Return the [x, y] coordinate for the center point of the cell that contains the specified text.  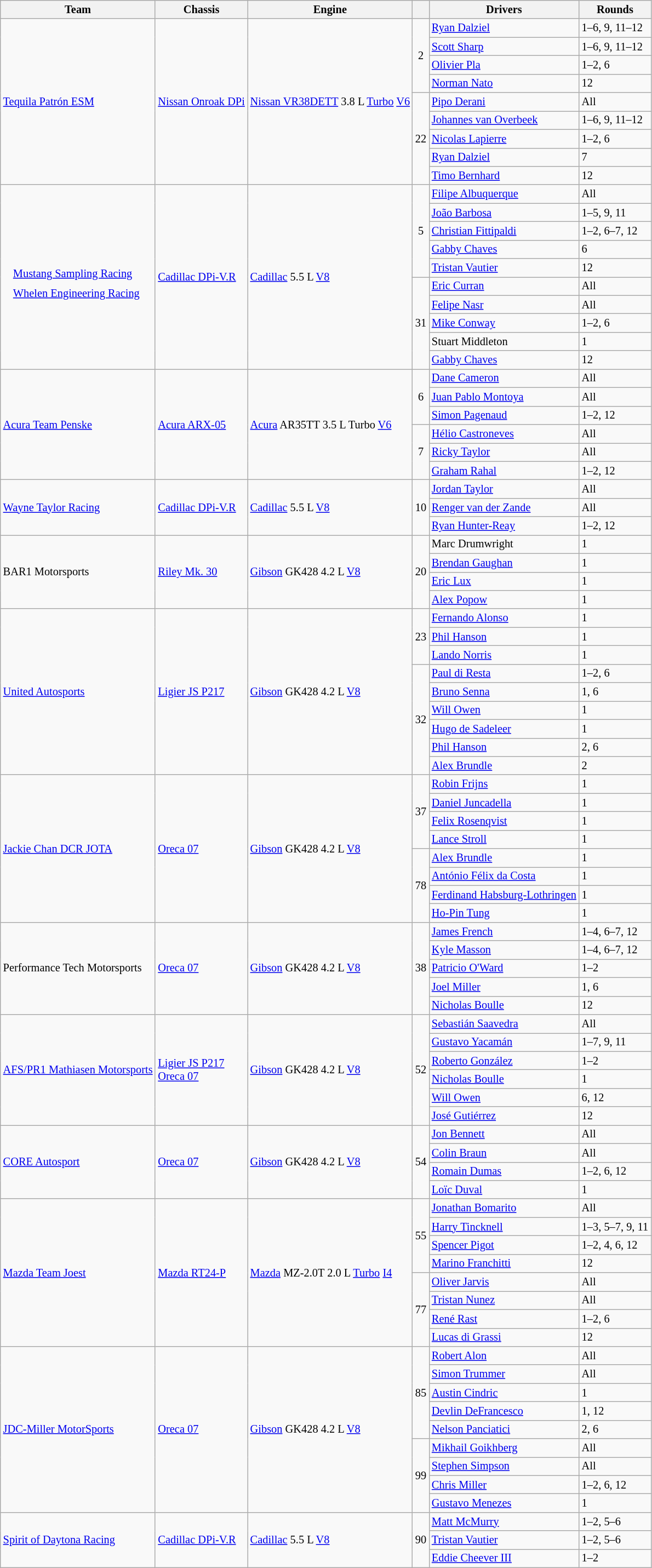
55 [421, 1236]
Brendan Gaughan [504, 563]
Mazda Team Joest [78, 1272]
Acura Team Penske [78, 424]
Bruno Senna [504, 692]
Eric Curran [504, 286]
Johannes van Overbeek [504, 120]
Jon Bennett [504, 1134]
Rounds [615, 9]
23 [421, 637]
João Barbosa [504, 213]
99 [421, 1476]
James French [504, 931]
Mazda MZ-2.0T 2.0 L Turbo I4 [330, 1272]
Lance Stroll [504, 839]
Chassis [201, 9]
Scott Sharp [504, 47]
22 [421, 139]
Graham Rahal [504, 471]
Robin Frijns [504, 784]
CORE Autosport [78, 1161]
Lando Norris [504, 655]
52 [421, 1069]
54 [421, 1161]
Mikhail Goikhberg [504, 1448]
Olivier Pla [504, 65]
Engine [330, 9]
Drivers [504, 9]
Simon Trummer [504, 1374]
Robert Alon [504, 1355]
AFS/PR1 Mathiasen Motorsports [78, 1069]
Mazda RT24-P [201, 1272]
Mustang Sampling Racing Whelen Engineering Racing [78, 277]
Whelen Engineering Racing [77, 293]
90 [421, 1540]
Performance Tech Motorsports [78, 968]
António Félix da Costa [504, 876]
Stuart Middleton [504, 341]
Nelson Panciatici [504, 1429]
10 [421, 507]
BAR1 Motorsports [78, 572]
Dane Cameron [504, 378]
Colin Braun [504, 1153]
Nissan Onroak DPi [201, 102]
Fernando Alonso [504, 618]
Lucas di Grassi [504, 1337]
Paul di Resta [504, 673]
Timo Bernhard [504, 175]
Devlin DeFrancesco [504, 1411]
31 [421, 323]
78 [421, 885]
38 [421, 968]
32 [421, 719]
Juan Pablo Montoya [504, 397]
1–5, 9, 11 [615, 213]
Marc Drumwright [504, 544]
Tristan Nunez [504, 1300]
Sebastián Saavedra [504, 1023]
1–2, 6–7, 12 [615, 231]
Mustang Sampling Racing [77, 274]
Oliver Jarvis [504, 1282]
Nissan VR38DETT 3.8 L Turbo V6 [330, 102]
Acura ARX-05 [201, 424]
Eddie Cheever III [504, 1558]
Tequila Patrón ESM [78, 102]
Spencer Pigot [504, 1245]
Felipe Nasr [504, 305]
Pipo Derani [504, 102]
René Rast [504, 1319]
5 [421, 231]
Alex Popow [504, 599]
Filipe Albuquerque [504, 194]
1, 12 [615, 1411]
Renger van der Zande [504, 507]
Marino Franchitti [504, 1263]
Gustavo Yacamán [504, 1042]
Joel Miller [504, 987]
Mike Conway [504, 323]
Loïc Duval [504, 1189]
Ferdinand Habsburg-Lothringen [504, 895]
85 [421, 1392]
6, 12 [615, 1097]
Ligier JS P217Oreca 07 [201, 1069]
Ligier JS P217 [201, 691]
Kyle Masson [504, 950]
United Autosports [78, 691]
Patricio O'Ward [504, 968]
Jordan Taylor [504, 489]
Austin Cindric [504, 1393]
Ho-Pin Tung [504, 913]
Daniel Juncadella [504, 803]
Matt McMurry [504, 1521]
Romain Dumas [504, 1171]
Hugo de Sadeleer [504, 729]
Gustavo Menezes [504, 1503]
Jonathan Bomarito [504, 1208]
Harry Tincknell [504, 1227]
1–3, 5–7, 9, 11 [615, 1227]
JDC-Miller MotorSports [78, 1429]
Eric Lux [504, 581]
Roberto González [504, 1061]
77 [421, 1309]
Spirit of Daytona Racing [78, 1540]
1–2, 4, 6, 12 [615, 1245]
1–7, 9, 11 [615, 1042]
Acura AR35TT 3.5 L Turbo V6 [330, 424]
37 [421, 812]
Simon Pagenaud [504, 415]
Jackie Chan DCR JOTA [78, 848]
Norman Nato [504, 83]
Christian Fittipaldi [504, 231]
Ricky Taylor [504, 452]
José Gutiérrez [504, 1116]
Team [78, 9]
Hélio Castroneves [504, 433]
20 [421, 572]
Stephen Simpson [504, 1466]
Riley Mk. 30 [201, 572]
Wayne Taylor Racing [78, 507]
Ryan Hunter-Reay [504, 526]
Chris Miller [504, 1485]
Felix Rosenqvist [504, 821]
Nicolas Lapierre [504, 139]
